Scan for the cell matching the given text and deliver its [x, y] coordinate at center. 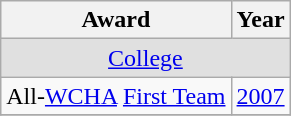
College [146, 58]
All-WCHA First Team [116, 96]
Award [116, 20]
Year [260, 20]
2007 [260, 96]
